Provide the (x, y) coordinate of the cell's center where the given text is located.  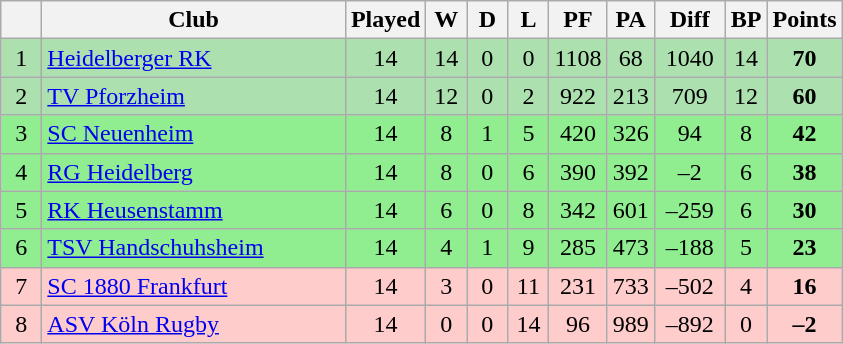
601 (630, 210)
RG Heidelberg (194, 172)
RK Heusenstamm (194, 210)
60 (804, 96)
TSV Handschuhsheim (194, 248)
342 (578, 210)
Played (385, 20)
W (446, 20)
213 (630, 96)
Club (194, 20)
PF (578, 20)
42 (804, 134)
38 (804, 172)
SC Neuenheim (194, 134)
70 (804, 58)
–259 (690, 210)
96 (578, 324)
TV Pforzheim (194, 96)
733 (630, 286)
11 (528, 286)
989 (630, 324)
16 (804, 286)
BP (746, 20)
–188 (690, 248)
922 (578, 96)
473 (630, 248)
D (488, 20)
23 (804, 248)
SC 1880 Frankfurt (194, 286)
94 (690, 134)
420 (578, 134)
30 (804, 210)
L (528, 20)
390 (578, 172)
PA (630, 20)
Diff (690, 20)
9 (528, 248)
709 (690, 96)
ASV Köln Rugby (194, 324)
Heidelberger RK (194, 58)
–892 (690, 324)
Points (804, 20)
1040 (690, 58)
231 (578, 286)
392 (630, 172)
285 (578, 248)
326 (630, 134)
7 (22, 286)
68 (630, 58)
1108 (578, 58)
–502 (690, 286)
